Find where the given text appears and provide that cell's center as (X, Y) coordinate. 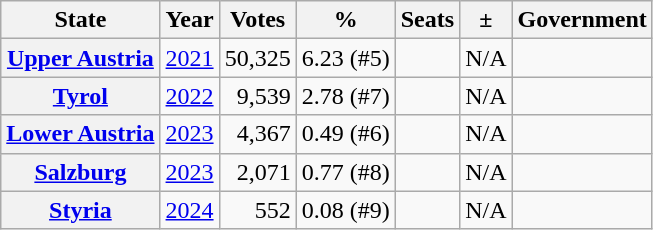
% (346, 20)
4,367 (258, 134)
2.78 (#7) (346, 96)
Upper Austria (80, 58)
Year (190, 20)
Lower Austria (80, 134)
2021 (190, 58)
2024 (190, 210)
0.49 (#6) (346, 134)
0.77 (#8) (346, 172)
Government (582, 20)
9,539 (258, 96)
Tyrol (80, 96)
50,325 (258, 58)
± (486, 20)
552 (258, 210)
Styria (80, 210)
Salzburg (80, 172)
State (80, 20)
Seats (427, 20)
0.08 (#9) (346, 210)
2022 (190, 96)
Votes (258, 20)
2,071 (258, 172)
6.23 (#5) (346, 58)
